From the cell containing the given text, extract its center point as [X, Y] coordinate. 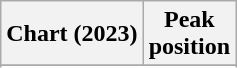
Peakposition [189, 34]
Chart (2023) [72, 34]
